From the cell containing the given text, extract its center point as (X, Y) coordinate. 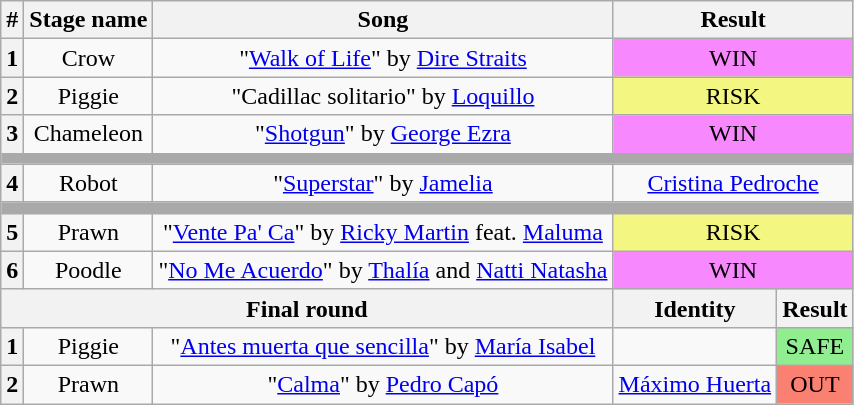
Cristina Pedroche (733, 183)
"Cadillac solitario" by Loquillo (383, 96)
4 (12, 183)
Stage name (88, 20)
Máximo Huerta (695, 384)
Robot (88, 183)
Chameleon (88, 134)
Song (383, 20)
Poodle (88, 270)
"Walk of Life" by Dire Straits (383, 58)
3 (12, 134)
SAFE (815, 346)
"Superstar" by Jamelia (383, 183)
"No Me Acuerdo" by Thalía and Natti Natasha (383, 270)
"Vente Pa' Ca" by Ricky Martin feat. Maluma (383, 232)
6 (12, 270)
Crow (88, 58)
OUT (815, 384)
# (12, 20)
Identity (695, 308)
"Antes muerta que sencilla" by María Isabel (383, 346)
"Shotgun" by George Ezra (383, 134)
Final round (307, 308)
"Calma" by Pedro Capó (383, 384)
5 (12, 232)
